For the text-containing cell, return its midpoint in [x, y] coordinate format. 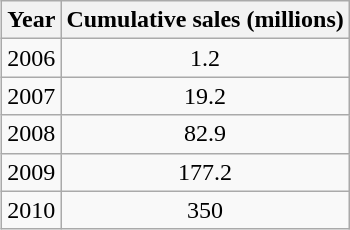
2006 [32, 58]
2010 [32, 210]
Cumulative sales (millions) [205, 20]
177.2 [205, 172]
350 [205, 210]
2009 [32, 172]
Year [32, 20]
19.2 [205, 96]
1.2 [205, 58]
2007 [32, 96]
2008 [32, 134]
82.9 [205, 134]
